Capture the cell that displays the provided text and extract its (X, Y) central coordinate. 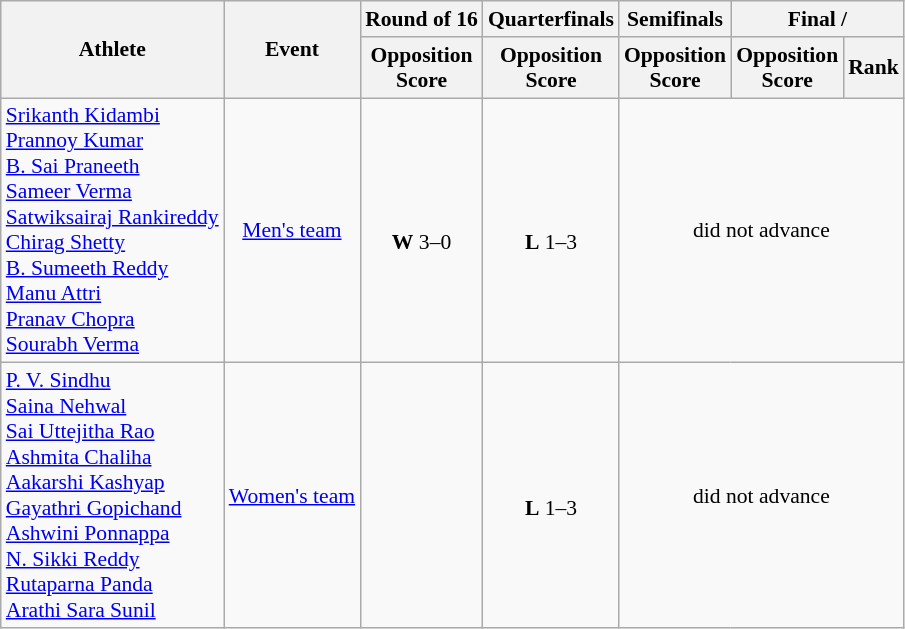
Semifinals (675, 19)
Men's team (292, 230)
Final / (818, 19)
W 3–0 (422, 230)
Round of 16 (422, 19)
Quarterfinals (551, 19)
Women's team (292, 496)
Athlete (112, 50)
Rank (874, 68)
Event (292, 50)
